Provide the (X, Y) coordinate of the cell's center where the given text is located.  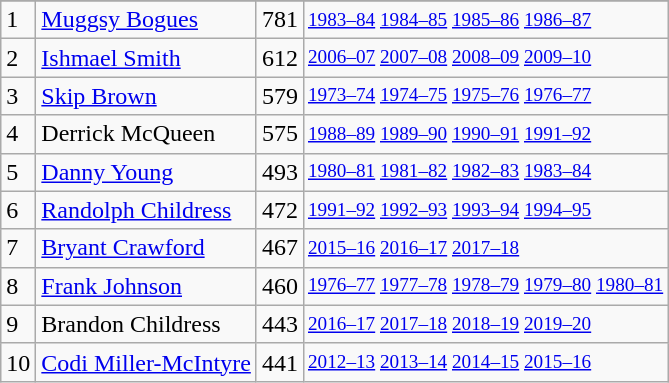
612 (280, 58)
441 (280, 362)
10 (18, 362)
4 (18, 134)
7 (18, 248)
467 (280, 248)
493 (280, 172)
460 (280, 286)
Skip Brown (146, 96)
1973–74 1974–75 1975–76 1976–77 (485, 96)
1 (18, 20)
6 (18, 210)
Ishmael Smith (146, 58)
Bryant Crawford (146, 248)
Muggsy Bogues (146, 20)
1976–77 1977–78 1978–79 1979–80 1980–81 (485, 286)
443 (280, 324)
472 (280, 210)
Derrick McQueen (146, 134)
Brandon Childress (146, 324)
2015–16 2016–17 2017–18 (485, 248)
Randolph Childress (146, 210)
781 (280, 20)
575 (280, 134)
2 (18, 58)
Danny Young (146, 172)
2012–13 2013–14 2014–15 2015–16 (485, 362)
1988–89 1989–90 1990–91 1991–92 (485, 134)
Codi Miller-McIntyre (146, 362)
8 (18, 286)
2006–07 2007–08 2008–09 2009–10 (485, 58)
Frank Johnson (146, 286)
1983–84 1984–85 1985–86 1986–87 (485, 20)
1991–92 1992–93 1993–94 1994–95 (485, 210)
579 (280, 96)
2016–17 2017–18 2018–19 2019–20 (485, 324)
3 (18, 96)
5 (18, 172)
1980–81 1981–82 1982–83 1983–84 (485, 172)
9 (18, 324)
